Return [x, y] of the center of cell containing provided text 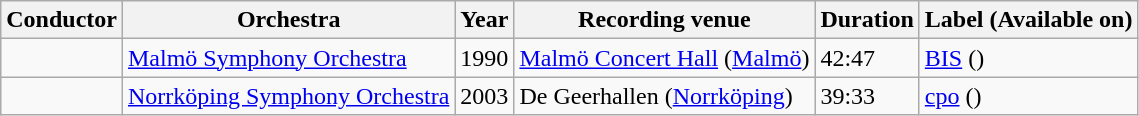
cpo () [1028, 96]
Malmö Symphony Orchestra [288, 58]
42:47 [867, 58]
2003 [484, 96]
Recording venue [664, 20]
1990 [484, 58]
BIS () [1028, 58]
Year [484, 20]
39:33 [867, 96]
Duration [867, 20]
Orchestra [288, 20]
Conductor [62, 20]
Malmö Concert Hall (Malmö) [664, 58]
Label (Available on) [1028, 20]
De Geerhallen (Norrköping) [664, 96]
Norrköping Symphony Orchestra [288, 96]
